Find where the given text appears and provide that cell's center as (X, Y) coordinate. 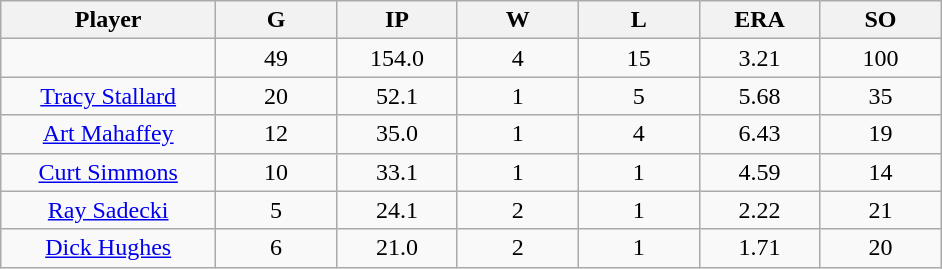
49 (276, 58)
21.0 (396, 248)
52.1 (396, 96)
33.1 (396, 172)
6 (276, 248)
3.21 (760, 58)
1.71 (760, 248)
154.0 (396, 58)
L (638, 20)
5.68 (760, 96)
SO (880, 20)
Tracy Stallard (108, 96)
ERA (760, 20)
4.59 (760, 172)
10 (276, 172)
15 (638, 58)
Ray Sadecki (108, 210)
35.0 (396, 134)
G (276, 20)
Player (108, 20)
35 (880, 96)
6.43 (760, 134)
W (518, 20)
19 (880, 134)
24.1 (396, 210)
IP (396, 20)
Dick Hughes (108, 248)
Art Mahaffey (108, 134)
2.22 (760, 210)
21 (880, 210)
14 (880, 172)
100 (880, 58)
Curt Simmons (108, 172)
12 (276, 134)
